Search for the cell housing the specified text and yield its [x, y] center coordinate. 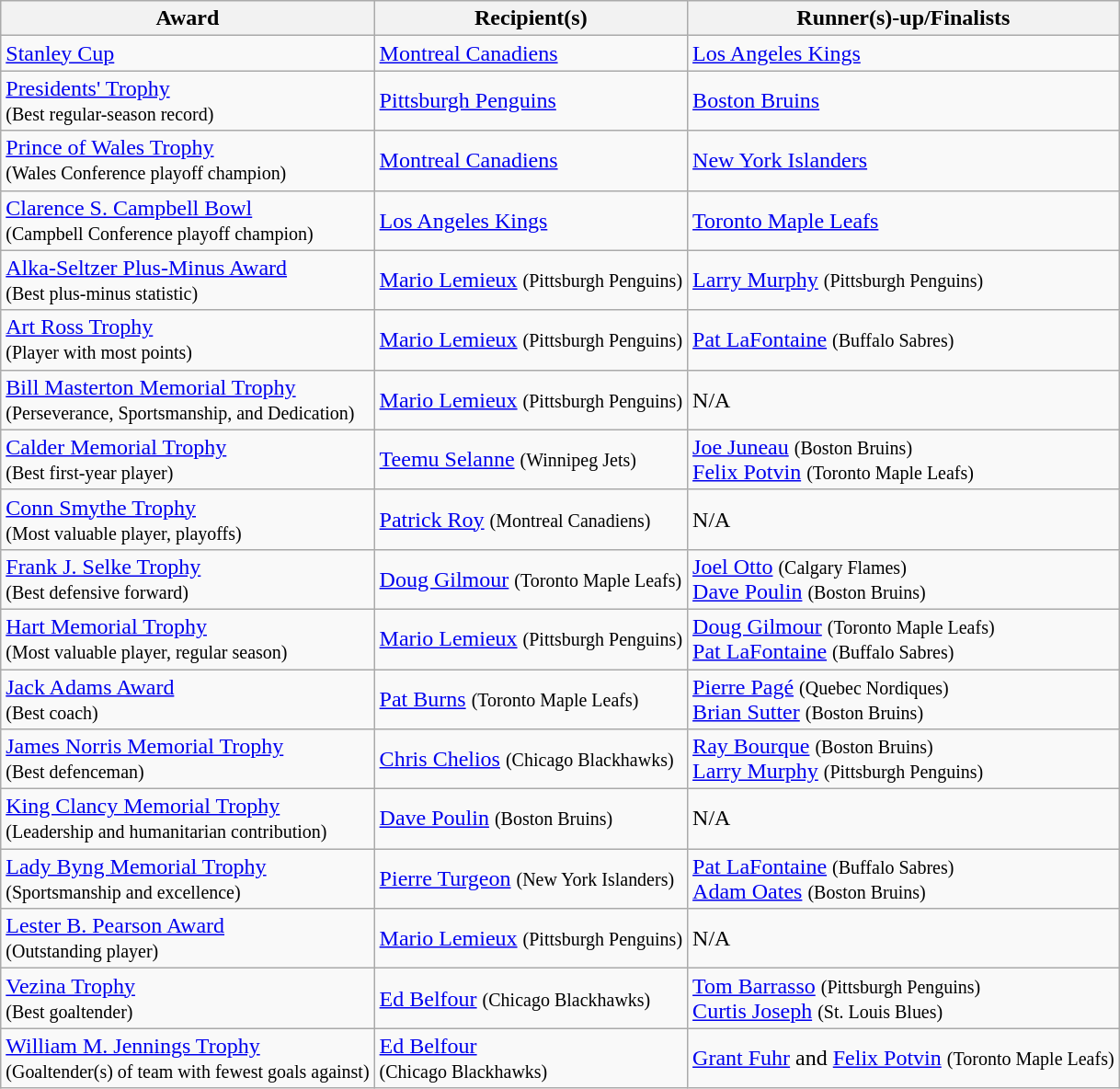
Lester B. Pearson Award(Outstanding player) [188, 938]
Jack Adams Award(Best coach) [188, 699]
Joe Juneau (Boston Bruins)Felix Potvin (Toronto Maple Leafs) [904, 460]
Pat Burns (Toronto Maple Leafs) [531, 699]
Calder Memorial Trophy(Best first-year player) [188, 460]
Joel Otto (Calgary Flames)Dave Poulin (Boston Bruins) [904, 579]
Ed Belfour(Chicago Blackhawks) [531, 1058]
Pierre Turgeon (New York Islanders) [531, 879]
Hart Memorial Trophy(Most valuable player, regular season) [188, 638]
Ray Bourque (Boston Bruins)Larry Murphy (Pittsburgh Penguins) [904, 760]
Toronto Maple Leafs [904, 221]
Tom Barrasso (Pittsburgh Penguins)Curtis Joseph (St. Louis Blues) [904, 999]
Recipient(s) [531, 18]
William M. Jennings Trophy(Goaltender(s) of team with fewest goals against) [188, 1058]
Pat LaFontaine (Buffalo Sabres) [904, 340]
Frank J. Selke Trophy(Best defensive forward) [188, 579]
King Clancy Memorial Trophy(Leadership and humanitarian contribution) [188, 819]
Teemu Selanne (Winnipeg Jets) [531, 460]
Dave Poulin (Boston Bruins) [531, 819]
Alka-Seltzer Plus-Minus Award(Best plus-minus statistic) [188, 280]
Award [188, 18]
Patrick Roy (Montreal Canadiens) [531, 519]
Pierre Pagé (Quebec Nordiques)Brian Sutter (Boston Bruins) [904, 699]
Conn Smythe Trophy(Most valuable player, playoffs) [188, 519]
Boston Bruins [904, 101]
James Norris Memorial Trophy(Best defenceman) [188, 760]
Pittsburgh Penguins [531, 101]
Vezina Trophy(Best goaltender) [188, 999]
Art Ross Trophy(Player with most points) [188, 340]
Grant Fuhr and Felix Potvin (Toronto Maple Leafs) [904, 1058]
Larry Murphy (Pittsburgh Penguins) [904, 280]
Doug Gilmour (Toronto Maple Leafs) [531, 579]
Runner(s)-up/Finalists [904, 18]
Bill Masterton Memorial Trophy(Perseverance, Sportsmanship, and Dedication) [188, 399]
Chris Chelios (Chicago Blackhawks) [531, 760]
Lady Byng Memorial Trophy(Sportsmanship and excellence) [188, 879]
Doug Gilmour (Toronto Maple Leafs)Pat LaFontaine (Buffalo Sabres) [904, 638]
Pat LaFontaine (Buffalo Sabres)Adam Oates (Boston Bruins) [904, 879]
Prince of Wales Trophy(Wales Conference playoff champion) [188, 160]
Ed Belfour (Chicago Blackhawks) [531, 999]
New York Islanders [904, 160]
Presidents' Trophy(Best regular-season record) [188, 101]
Clarence S. Campbell Bowl(Campbell Conference playoff champion) [188, 221]
Stanley Cup [188, 53]
